Search for the cell housing the specified text and yield its [X, Y] center coordinate. 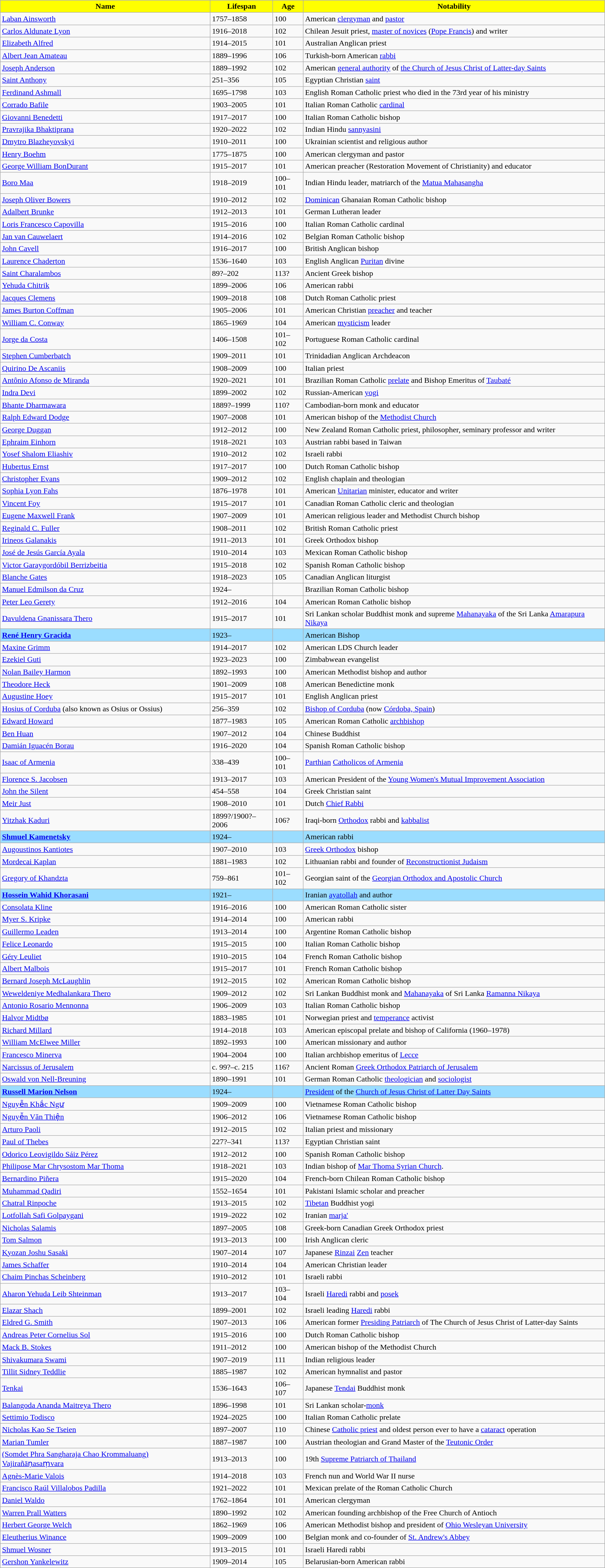
1920–2021 [241, 381]
1909–2018 [241, 298]
Indian religious leader [454, 1359]
Irineos Galanakis [105, 540]
American Bishop [454, 635]
Bernardino Piñera [105, 1178]
106? [288, 821]
Mexican prelate of the Roman Catholic Church [454, 1488]
Brazilian Roman Catholic prelate and Bishop Emeritus of Taubaté [454, 381]
Philipose Mar Chrysostom Mar Thoma [105, 1166]
Sri Lankan scholar-monk [454, 1405]
Laurence Chaderton [105, 261]
Bishop of Corduba (now Córdoba, Spain) [454, 709]
Kyozan Joshu Sasaki [105, 1252]
1883–1985 [241, 1018]
American Christian preacher and teacher [454, 310]
Nicholas Salamis [105, 1228]
Antônio Afonso de Miranda [105, 381]
Yosef Shalom Eliashiv [105, 454]
Paul of Thebes [105, 1142]
1906–2009 [241, 1006]
Carlos Aldunate Lyon [105, 31]
Irish Anglican cleric [454, 1240]
Ferdinand Ashmall [105, 92]
1912–2016 [241, 602]
English Anglican priest [454, 696]
1907–2014 [241, 1252]
Laban Ainsworth [105, 19]
American Christian leader [454, 1265]
(Somdet Phra Sangharaja Chao Krommaluang) Vajirañāṇasaṃvara [105, 1459]
Felice Leonardo [105, 944]
1757–1858 [241, 19]
1914–2017 [241, 647]
Antonio Rosario Mennonna [105, 1006]
Austrian rabbi based in Taiwan [454, 442]
Indra Devi [105, 393]
French nun and World War II nurse [454, 1476]
1907–2008 [241, 417]
Maxine Grimm [105, 647]
George Duggan [105, 430]
English chaplain and theologian [454, 479]
Chaim Pinchas Scheinberg [105, 1277]
Canadian Anglican liturgist [454, 577]
Tibetan Buddhist yogi [454, 1203]
Hubertus Ernst [105, 466]
Blanche Gates [105, 577]
Hossein Wahid Khorasani [105, 895]
Halvor Midtbø [105, 1018]
1887–1987 [241, 1442]
Pakistani Islamic scholar and preacher [454, 1191]
Ben Huan [105, 733]
1918–2023 [241, 577]
Iranian marja' [454, 1216]
Chinese Catholic priest and oldest person ever to have a cataract operation [454, 1430]
1901–2009 [241, 684]
Nolan Bailey Harmon [105, 672]
Henry Boehm [105, 154]
1905–2006 [241, 310]
Manuel Edmilson da Cruz [105, 590]
Israeli Haredi rabbi and posek [454, 1293]
Lotfollah Safi Golpaygani [105, 1216]
Odorico Leovigildo Sáiz Pérez [105, 1154]
1916–2017 [241, 249]
Belarusian-born American rabbi [454, 1562]
1896–1998 [241, 1405]
Japanese Tendai Buddhist monk [454, 1388]
1921–2022 [241, 1488]
Belgian monk and co-founder of St. Andrew's Abbey [454, 1537]
Corrado Bafile [105, 105]
1916–2018 [241, 31]
Greek Christian saint [454, 791]
New Zealand Roman Catholic priest, philosopher, seminary professor and writer [454, 430]
Dutch Chief Rabbi [454, 804]
Hosius of Corduba (also known as Osius or Ossius) [105, 709]
Canadian Roman Catholic cleric and theologian [454, 503]
Daniel Waldo [105, 1500]
Ralph Edward Dodge [105, 417]
Eugene Maxwell Frank [105, 516]
Consolata Kline [105, 907]
Arturo Paoli [105, 1129]
c. 99?–c. 215 [241, 1067]
Marian Tumler [105, 1442]
107 [288, 1252]
Jorge da Costa [105, 339]
President of the Church of Jesus Christ of Latter Day Saints [454, 1092]
89?–202 [241, 273]
1897–2007 [241, 1430]
454–558 [241, 791]
19th Supreme Patriarch of Thailand [454, 1459]
British Anglican bishop [454, 249]
Shmuel Kamenetsky [105, 837]
Ukrainian scientist and religious author [454, 141]
1911–2012 [241, 1347]
Ezekiel Guti [105, 660]
Weweldeniye Medhalankara Thero [105, 993]
Reginald C. Fuller [105, 528]
1907–2009 [241, 516]
Chatral Rinpoche [105, 1203]
Meir Just [105, 804]
1912–2013 [241, 212]
1908–2009 [241, 368]
Nguyễn Khắc Ngư [105, 1104]
Austrian theologian and Grand Master of the Teutonic Order [454, 1442]
Elizabeth Alfred [105, 43]
Loris Francesco Capovilla [105, 224]
James Schaffer [105, 1265]
1921– [241, 895]
Nicholas Kao Se Tseien [105, 1430]
1924–2025 [241, 1417]
110 [288, 1430]
Mordecai Kaplan [105, 862]
1890–1991 [241, 1079]
Davuldena Gnanissara Thero [105, 618]
1916–2020 [241, 746]
1914–2016 [241, 236]
Bhante Dharmawara [105, 405]
Lithuanian rabbi and founder of Reconstructionist Judaism [454, 862]
Albert Malbois [105, 968]
German Lutheran leader [454, 212]
Mexican Roman Catholic bishop [454, 552]
Sri Lankan scholar Buddhist monk and supreme Mahanayaka of the Sri Lanka Amarapura Nikaya [454, 618]
Chinese Buddhist [454, 733]
Ancient Greek bishop [454, 273]
Trinidadian Anglican Archdeacon [454, 356]
Norwegian priest and temperance activist [454, 1018]
Aharon Yehuda Leib Shteinman [105, 1293]
Indian bishop of Mar Thoma Syrian Church. [454, 1166]
1915–2018 [241, 565]
Name [105, 6]
Jacques Clemens [105, 298]
José de Jesús García Ayala [105, 552]
1899–2006 [241, 286]
Portuguese Roman Catholic cardinal [454, 339]
1881–1983 [241, 862]
1899–2002 [241, 393]
German Roman Catholic theologician and sociologist [454, 1079]
Victor Garaygordóbil Berrizbeitia [105, 565]
Peter Leo Gerety [105, 602]
Richard Millard [105, 1030]
Sophia Lyon Fahs [105, 491]
Ephraim Einhorn [105, 442]
Saint Charalambos [105, 273]
Géry Leuliet [105, 956]
Muhammad Qadiri [105, 1191]
Israeli Haredi rabbi [454, 1550]
Augustine Hoey [105, 696]
Elazar Shach [105, 1310]
Tenkai [105, 1388]
American clergyman [454, 1500]
British Roman Catholic priest [454, 528]
1913–2014 [241, 932]
Joseph Anderson [105, 68]
French-born Chilean Roman Catholic bishop [454, 1178]
1889–1996 [241, 56]
American Roman Catholic archbishop [454, 721]
Augoustinos Kantiotes [105, 849]
English Anglican Puritan divine [454, 261]
Settimio Todisco [105, 1417]
René Henry Gracida [105, 635]
1914–2015 [241, 43]
Guillermo Leaden [105, 932]
Damián Iguacén Borau [105, 746]
116? [288, 1067]
103–104 [288, 1293]
1904–2004 [241, 1055]
1906–2012 [241, 1117]
Oswald von Nell-Breuning [105, 1079]
Greek-born Canadian Greek Orthodox priest [454, 1228]
1536–1640 [241, 261]
Australian Anglican priest [454, 43]
1919–2022 [241, 1216]
Parthian Catholicos of Armenia [454, 762]
1915–2015 [241, 944]
1916–2016 [241, 907]
Narcissus of Jerusalem [105, 1067]
Sri Lankan Buddhist monk and Mahanayaka of Sri Lanka Ramanna Nikaya [454, 993]
Herbert George Welch [105, 1525]
Notability [454, 6]
John the Silent [105, 791]
Yitzhak Kaduri [105, 821]
Christopher Evans [105, 479]
Iranian ayatollah and author [454, 895]
Eleutherius Winance [105, 1537]
American President of the Young Women's Mutual Improvement Association [454, 779]
Argentine Roman Catholic bishop [454, 932]
1865–1969 [241, 322]
Russell Marion Nelson [105, 1092]
Italian priest [454, 368]
Myer S. Kripke [105, 919]
William McElwee Miller [105, 1042]
1889?–1999 [241, 405]
1899–2001 [241, 1310]
256–359 [241, 709]
Gregory of Khandzta [105, 878]
Belgian Roman Catholic bishop [454, 236]
Shmuel Wosner [105, 1550]
American Roman Catholic sister [454, 907]
1923–2023 [241, 660]
1897–2005 [241, 1228]
1552–1654 [241, 1191]
1907–2010 [241, 849]
111 [288, 1359]
American Benedictine monk [454, 684]
John Cavell [105, 249]
Indian Hindu leader, matriarch of the Matua Mahasangha [454, 183]
1914–2014 [241, 919]
Eldred G. Smith [105, 1322]
American preacher (Restoration Movement of Christianity) and educator [454, 166]
759–861 [241, 878]
338–439 [241, 762]
227?–341 [241, 1142]
1909–2011 [241, 356]
Italian archbishop emeritus of Lecce [454, 1055]
1862–1969 [241, 1525]
Iraqi-born Orthodox rabbi and kabbalist [454, 821]
Isaac of Armenia [105, 762]
Shivakumara Swami [105, 1359]
1909–2014 [241, 1562]
George William BonDurant [105, 166]
Age [288, 6]
Dutch Roman Catholic priest [454, 298]
1911–2013 [241, 540]
William C. Conway [105, 322]
Dmytro Blazheyovskyi [105, 141]
Albert Jean Amateau [105, 56]
Balangoda Ananda Maitreya Thero [105, 1405]
Pravrajika Bhaktiprana [105, 129]
1908–2011 [241, 528]
American episcopal prelate and bishop of California (1960–1978) [454, 1030]
Lifespan [241, 6]
1915–2020 [241, 1178]
1877–1983 [241, 721]
110? [288, 405]
American founding archbishop of the Free Church of Antioch [454, 1513]
1889–1992 [241, 68]
1907–2019 [241, 1359]
Chilean Jesuit priest, master of novices (Pope Francis) and writer [454, 31]
1920–2022 [241, 129]
Warren Prall Watters [105, 1513]
Francesco Minerva [105, 1055]
1908–2010 [241, 804]
Tom Salmon [105, 1240]
Theodore Heck [105, 684]
1695–1798 [241, 92]
Mack B. Stokes [105, 1347]
Turkish-born American rabbi [454, 56]
Stephen Cumberbatch [105, 356]
Joseph Oliver Bowers [105, 200]
251–356 [241, 80]
Edward Howard [105, 721]
English Roman Catholic priest who died in the 73rd year of his ministry [454, 92]
American Unitarian minister, educator and writer [454, 491]
Quirino De Ascaniis [105, 368]
Tillit Sidney Teddlie [105, 1372]
Japanese Rinzai Zen teacher [454, 1252]
1406–1508 [241, 339]
1918–2019 [241, 183]
1899?/1900?–2006 [241, 821]
Israeli leading Haredi rabbi [454, 1310]
Dominican Ghanaian Roman Catholic bishop [454, 200]
Brazilian Roman Catholic bishop [454, 590]
1903–2005 [241, 105]
American former Presiding Patriarch of The Church of Jesus Christ of Latter-day Saints [454, 1322]
Saint Anthony [105, 80]
Florence S. Jacobsen [105, 779]
1910–2011 [241, 141]
Nguyễn Văn Thiện [105, 1117]
Jan van Cauwelaert [105, 236]
American hymnalist and pastor [454, 1372]
American mysticism leader [454, 322]
American LDS Church leader [454, 647]
1910–2015 [241, 956]
Zimbabwean evangelist [454, 660]
Gershon Yankelewitz [105, 1562]
American Methodist bishop and author [454, 672]
Andreas Peter Cornelius Sol [105, 1335]
1876–1978 [241, 491]
American missionary and author [454, 1042]
Georgian saint of the Georgian Orthodox and Apostolic Church [454, 878]
American religious leader and Methodist Church bishop [454, 516]
1907–2013 [241, 1322]
James Burton Coffman [105, 310]
1923– [241, 635]
1762–1864 [241, 1500]
Adalbert Brunke [105, 212]
Boro Maa [105, 183]
Italian priest and missionary [454, 1129]
Francisco Raúl Villalobos Padilla [105, 1488]
1536–1643 [241, 1388]
1890–1992 [241, 1513]
Indian Hindu sannyasini [454, 129]
American Methodist bishop and president of Ohio Wesleyan University [454, 1525]
Giovanni Benedetti [105, 117]
Ancient Roman Greek Orthodox Patriarch of Jerusalem [454, 1067]
Cambodian-born monk and educator [454, 405]
Vincent Foy [105, 503]
Italian Roman Catholic prelate [454, 1417]
106–107 [288, 1388]
Bernard Joseph McLaughlin [105, 981]
Russian-American yogi [454, 393]
1885–1987 [241, 1372]
Agnès-Marie Valois [105, 1476]
1907–2012 [241, 733]
American general authority of the Church of Jesus Christ of Latter-day Saints [454, 68]
Yehuda Chitrik [105, 286]
1775–1875 [241, 154]
